Scan for the cell matching the given text and deliver its (x, y) coordinate at center. 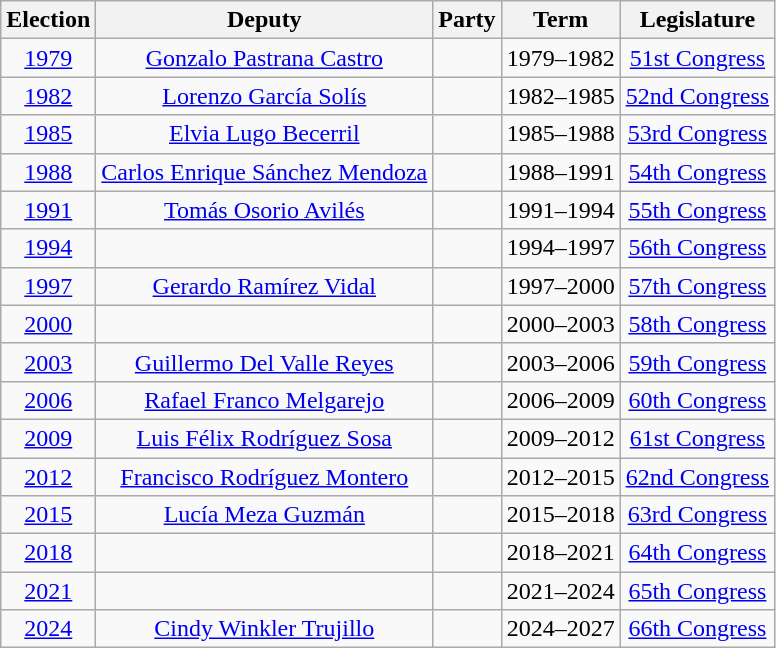
1991 (48, 210)
2024–2027 (560, 629)
54th Congress (697, 172)
2006 (48, 400)
2003 (48, 362)
57th Congress (697, 286)
65th Congress (697, 591)
2021–2024 (560, 591)
64th Congress (697, 553)
Guillermo Del Valle Reyes (264, 362)
2009–2012 (560, 438)
1997–2000 (560, 286)
1982–1985 (560, 96)
58th Congress (697, 324)
1994 (48, 248)
59th Congress (697, 362)
2012 (48, 477)
Term (560, 20)
2015 (48, 515)
Gerardo Ramírez Vidal (264, 286)
1985 (48, 134)
Lorenzo García Solís (264, 96)
Carlos Enrique Sánchez Mendoza (264, 172)
56th Congress (697, 248)
2018 (48, 553)
2015–2018 (560, 515)
66th Congress (697, 629)
Cindy Winkler Trujillo (264, 629)
2012–2015 (560, 477)
51st Congress (697, 58)
Elvia Lugo Becerril (264, 134)
62nd Congress (697, 477)
2006–2009 (560, 400)
2000–2003 (560, 324)
2009 (48, 438)
1991–1994 (560, 210)
1997 (48, 286)
Francisco Rodríguez Montero (264, 477)
Luis Félix Rodríguez Sosa (264, 438)
1985–1988 (560, 134)
1982 (48, 96)
2021 (48, 591)
Tomás Osorio Avilés (264, 210)
2024 (48, 629)
2003–2006 (560, 362)
Rafael Franco Melgarejo (264, 400)
1979 (48, 58)
53rd Congress (697, 134)
60th Congress (697, 400)
1988–1991 (560, 172)
2000 (48, 324)
Legislature (697, 20)
61st Congress (697, 438)
63rd Congress (697, 515)
52nd Congress (697, 96)
Lucía Meza Guzmán (264, 515)
1979–1982 (560, 58)
Election (48, 20)
1988 (48, 172)
Gonzalo Pastrana Castro (264, 58)
2018–2021 (560, 553)
Party (467, 20)
Deputy (264, 20)
1994–1997 (560, 248)
55th Congress (697, 210)
